Capture the cell that displays the provided text and extract its (X, Y) central coordinate. 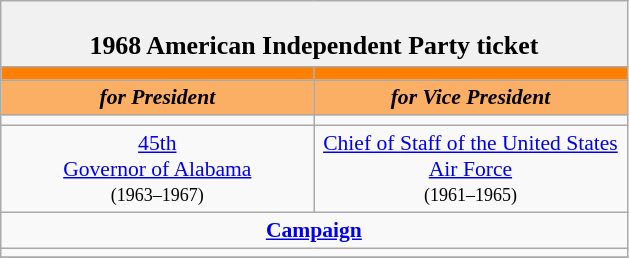
for Vice President (470, 98)
for President (158, 98)
Campaign (314, 230)
45thGovernor of Alabama(1963–1967) (158, 170)
Chief of Staff of the United States Air Force(1961–1965) (470, 170)
1968 American Independent Party ticket (314, 34)
